Determine the (x, y) coordinate at the center of the cell enclosing the given text.  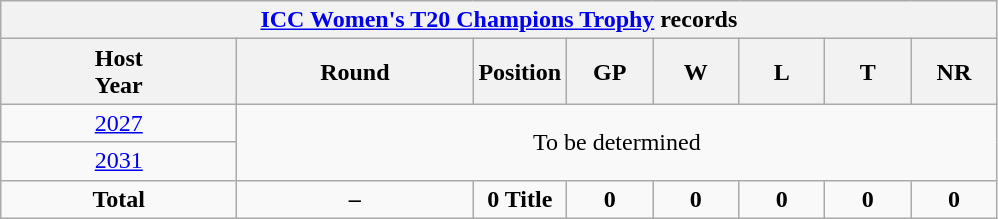
HostYear (119, 72)
GP (610, 72)
0 Title (520, 199)
Total (119, 199)
T (868, 72)
To be determined (617, 142)
2031 (119, 161)
– (355, 199)
2027 (119, 123)
ICC Women's T20 Champions Trophy records (499, 20)
Round (355, 72)
Position (520, 72)
W (696, 72)
NR (954, 72)
L (782, 72)
